Determine the [X, Y] coordinate at the center of the cell enclosing the given text.  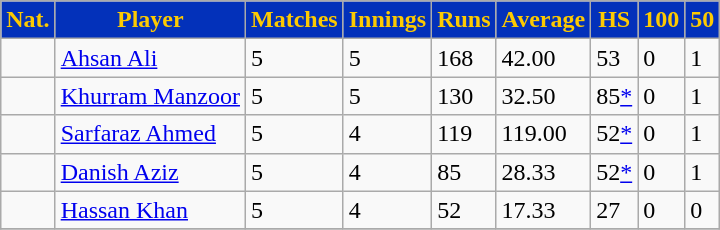
Player [150, 20]
52 [464, 210]
Matches [294, 20]
85* [614, 96]
119.00 [544, 134]
Khurram Manzoor [150, 96]
Runs [464, 20]
17.33 [544, 210]
Sarfaraz Ahmed [150, 134]
85 [464, 172]
Hassan Khan [150, 210]
Nat. [28, 20]
HS [614, 20]
27 [614, 210]
53 [614, 58]
32.50 [544, 96]
50 [702, 20]
42.00 [544, 58]
Ahsan Ali [150, 58]
100 [662, 20]
Average [544, 20]
28.33 [544, 172]
168 [464, 58]
130 [464, 96]
Danish Aziz [150, 172]
119 [464, 134]
Innings [387, 20]
